Determine the [x, y] coordinate at the center of the cell enclosing the given text.  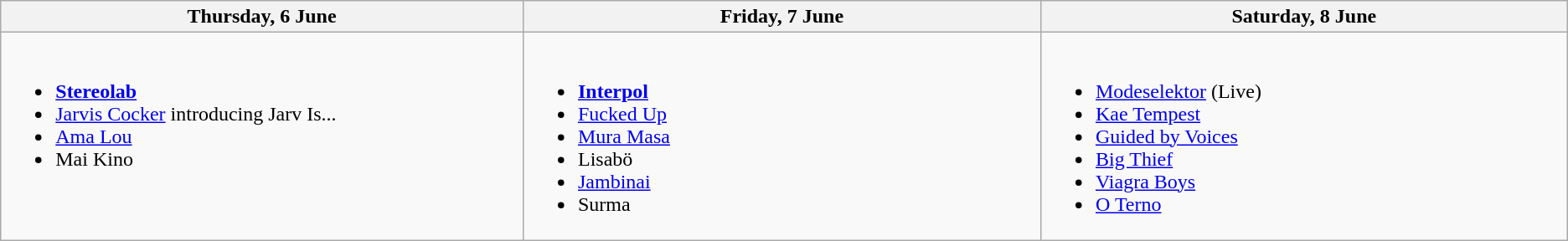
Friday, 7 June [781, 17]
StereolabJarvis Cocker introducing Jarv Is...Ama LouMai Kino [262, 136]
Saturday, 8 June [1303, 17]
InterpolFucked UpMura MasaLisaböJambinaiSurma [781, 136]
Thursday, 6 June [262, 17]
Modeselektor (Live)Kae TempestGuided by VoicesBig ThiefViagra BoysO Terno [1303, 136]
